Locate the cell with the specified text and output its [X, Y] center coordinate. 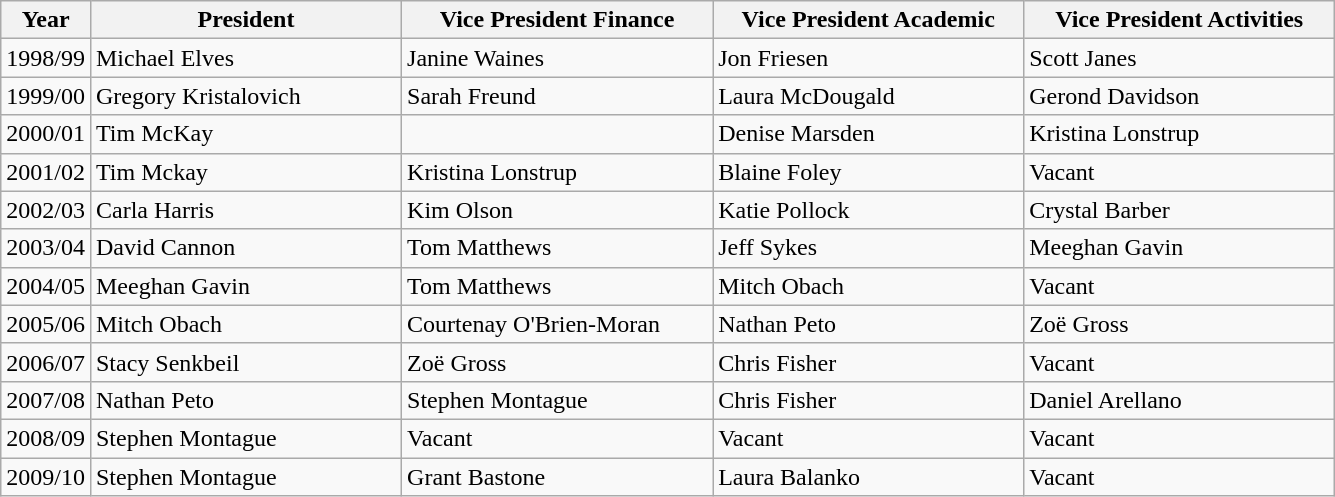
Sarah Freund [558, 96]
Vice President Academic [868, 20]
2004/05 [46, 286]
David Cannon [246, 248]
Vice President Finance [558, 20]
Daniel Arellano [1180, 400]
2007/08 [46, 400]
Janine Waines [558, 58]
Carla Harris [246, 210]
Year [46, 20]
2002/03 [46, 210]
Jon Friesen [868, 58]
2008/09 [46, 438]
2006/07 [46, 362]
Kim Olson [558, 210]
Gregory Kristalovich [246, 96]
Tim Mckay [246, 172]
1998/99 [46, 58]
Courtenay O'Brien-Moran [558, 324]
Laura Balanko [868, 477]
Grant Bastone [558, 477]
President [246, 20]
2003/04 [46, 248]
Michael Elves [246, 58]
Katie Pollock [868, 210]
2009/10 [46, 477]
Scott Janes [1180, 58]
2001/02 [46, 172]
Jeff Sykes [868, 248]
1999/00 [46, 96]
2005/06 [46, 324]
Vice President Activities [1180, 20]
Stacy Senkbeil [246, 362]
Gerond Davidson [1180, 96]
Denise Marsden [868, 134]
Laura McDougald [868, 96]
Blaine Foley [868, 172]
Tim McKay [246, 134]
Crystal Barber [1180, 210]
2000/01 [46, 134]
